Extract the (X, Y) coordinate from the center of the cell holding the provided text.  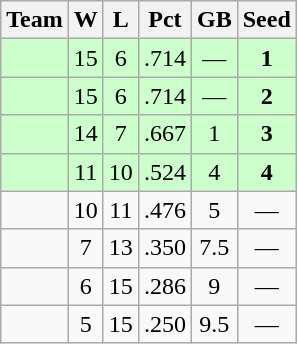
W (86, 20)
Pct (164, 20)
13 (120, 248)
GB (214, 20)
Seed (266, 20)
9 (214, 286)
2 (266, 96)
.350 (164, 248)
.667 (164, 134)
L (120, 20)
14 (86, 134)
9.5 (214, 324)
3 (266, 134)
.250 (164, 324)
7.5 (214, 248)
Team (35, 20)
.524 (164, 172)
.286 (164, 286)
.476 (164, 210)
